Return (x, y) of the center of cell containing provided text 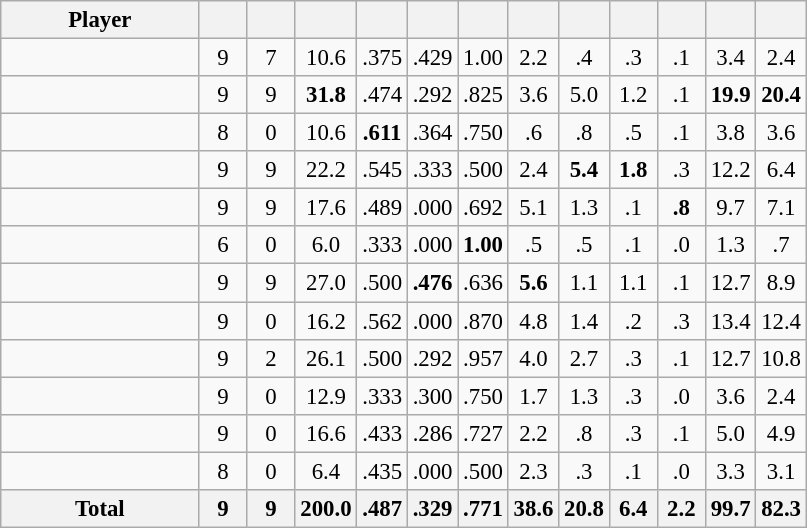
7.1 (781, 208)
Player (100, 20)
82.3 (781, 509)
20.4 (781, 95)
.957 (483, 358)
7 (271, 58)
99.7 (730, 509)
2.3 (533, 471)
6 (223, 245)
3.4 (730, 58)
.727 (483, 433)
.474 (382, 95)
20.8 (584, 509)
.771 (483, 509)
.825 (483, 95)
16.6 (326, 433)
200.0 (326, 509)
.7 (781, 245)
.692 (483, 208)
12.4 (781, 321)
19.9 (730, 95)
.429 (432, 58)
4.9 (781, 433)
12.2 (730, 170)
1.7 (533, 396)
.433 (382, 433)
2 (271, 358)
.364 (432, 133)
4.0 (533, 358)
3.8 (730, 133)
3.3 (730, 471)
26.1 (326, 358)
6.0 (326, 245)
1.2 (633, 95)
4.8 (533, 321)
3.1 (781, 471)
17.6 (326, 208)
31.8 (326, 95)
9.7 (730, 208)
.636 (483, 283)
16.2 (326, 321)
.545 (382, 170)
10.8 (781, 358)
.6 (533, 133)
.489 (382, 208)
5.6 (533, 283)
.2 (633, 321)
.611 (382, 133)
.870 (483, 321)
.562 (382, 321)
5.4 (584, 170)
38.6 (533, 509)
.286 (432, 433)
.375 (382, 58)
.487 (382, 509)
.476 (432, 283)
1.4 (584, 321)
13.4 (730, 321)
8.9 (781, 283)
.4 (584, 58)
.435 (382, 471)
22.2 (326, 170)
12.9 (326, 396)
5.1 (533, 208)
Total (100, 509)
.329 (432, 509)
27.0 (326, 283)
1.8 (633, 170)
2.7 (584, 358)
.300 (432, 396)
